Pinpoint the cell where the given text exists, returning its (x, y) midpoint coordinate. 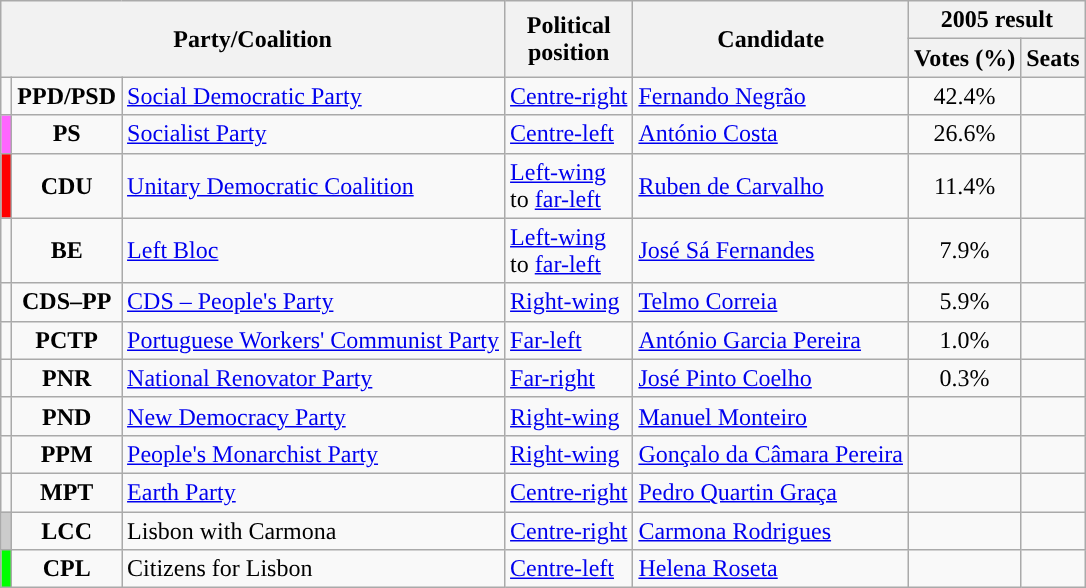
0.3% (965, 378)
Gonçalo da Câmara Pereira (771, 454)
Telmo Correia (771, 302)
PPM (67, 454)
PNR (67, 378)
26.6% (965, 134)
Portuguese Workers' Communist Party (314, 340)
LCC (67, 531)
José Pinto Coelho (771, 378)
1.0% (965, 340)
CDS–PP (67, 302)
Left Bloc (314, 250)
PS (67, 134)
MPT (67, 492)
Fernando Negrão (771, 96)
New Democracy Party (314, 416)
Politicalposition (569, 39)
CDU (67, 186)
PCTP (67, 340)
Social Democratic Party (314, 96)
PPD/PSD (67, 96)
Citizens for Lisbon (314, 569)
Candidate (771, 39)
Ruben de Carvalho (771, 186)
Pedro Quartin Graça (771, 492)
CDS – People's Party (314, 302)
Unitary Democratic Coalition (314, 186)
Carmona Rodrigues (771, 531)
José Sá Fernandes (771, 250)
11.4% (965, 186)
7.9% (965, 250)
António Garcia Pereira (771, 340)
Party/Coalition (253, 39)
5.9% (965, 302)
National Renovator Party (314, 378)
Earth Party (314, 492)
Votes (%) (965, 58)
42.4% (965, 96)
Seats (1053, 58)
Manuel Monteiro (771, 416)
People's Monarchist Party (314, 454)
PND (67, 416)
Helena Roseta (771, 569)
Lisbon with Carmona (314, 531)
BE (67, 250)
CPL (67, 569)
2005 result (998, 20)
Far-left (569, 340)
Far-right (569, 378)
António Costa (771, 134)
Socialist Party (314, 134)
